Search for the cell housing the specified text and yield its [x, y] center coordinate. 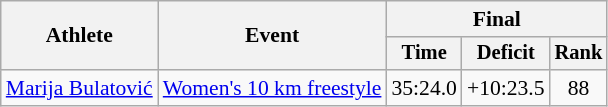
+10:23.5 [506, 88]
88 [579, 88]
Rank [579, 54]
Time [424, 54]
Event [272, 36]
Final [496, 19]
35:24.0 [424, 88]
Marija Bulatović [80, 88]
Women's 10 km freestyle [272, 88]
Athlete [80, 36]
Deficit [506, 54]
